Pinpoint the cell where the given text exists, returning its (X, Y) midpoint coordinate. 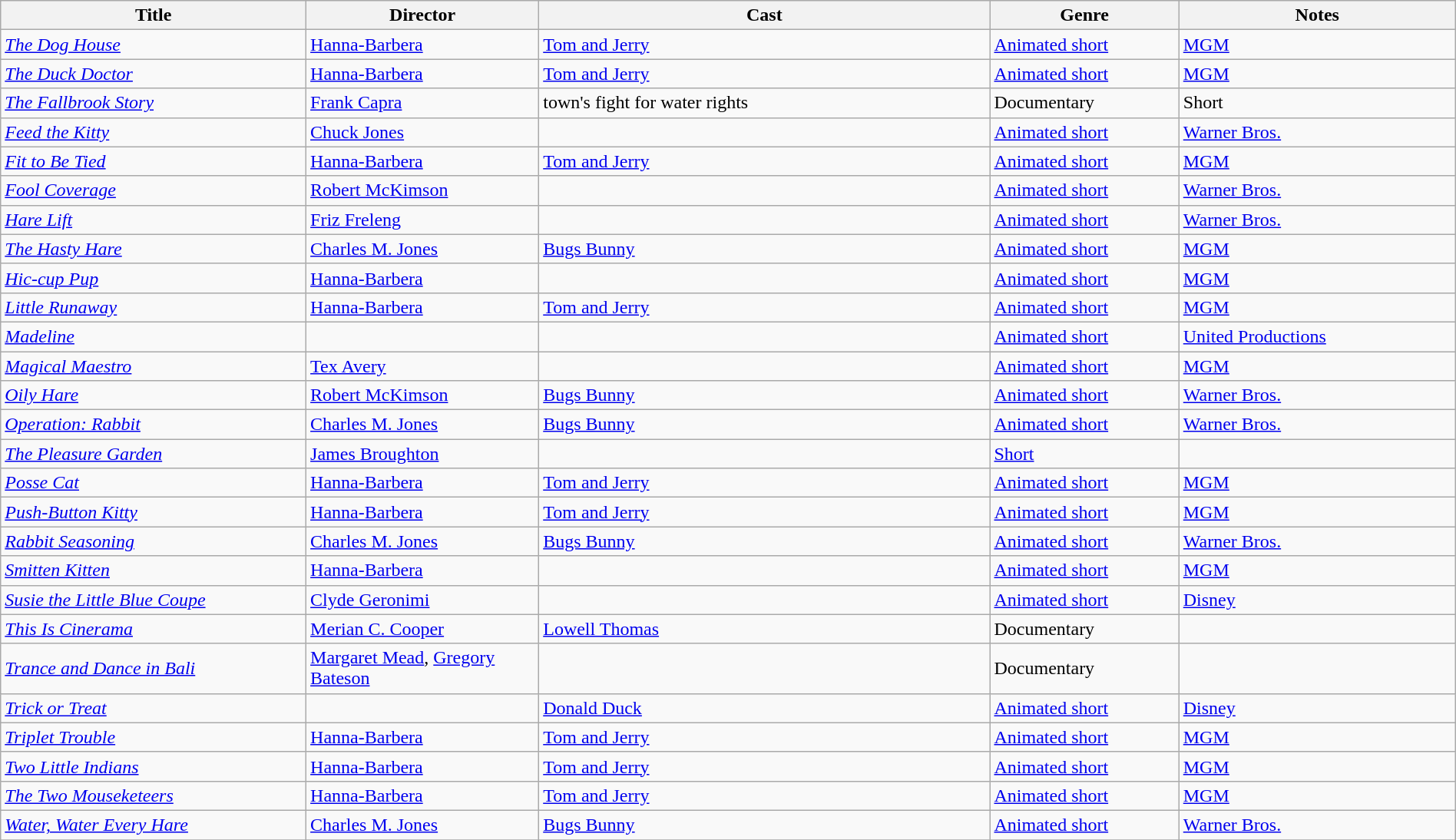
Tex Avery (422, 366)
Trick or Treat (154, 708)
Lowell Thomas (765, 629)
The Fallbrook Story (154, 103)
Merian C. Cooper (422, 629)
Madeline (154, 336)
Donald Duck (765, 708)
Fit to Be Tied (154, 161)
Title (154, 15)
The Dog House (154, 45)
Frank Capra (422, 103)
Chuck Jones (422, 132)
Friz Freleng (422, 220)
town's fight for water rights (765, 103)
Magical Maestro (154, 366)
James Broughton (422, 454)
Little Runaway (154, 307)
Notes (1317, 15)
Director (422, 15)
Posse Cat (154, 483)
Oily Hare (154, 395)
Smitten Kitten (154, 570)
Genre (1084, 15)
Rabbit Seasoning (154, 541)
Clyde Geronimi (422, 600)
Water, Water Every Hare (154, 825)
Trance and Dance in Bali (154, 668)
The Duck Doctor (154, 74)
Hare Lift (154, 220)
Feed the Kitty (154, 132)
Two Little Indians (154, 766)
Margaret Mead, Gregory Bateson (422, 668)
This Is Cinerama (154, 629)
Operation: Rabbit (154, 425)
Fool Coverage (154, 190)
United Productions (1317, 336)
Push-Button Kitty (154, 512)
The Two Mouseketeers (154, 795)
Susie the Little Blue Coupe (154, 600)
Cast (765, 15)
The Pleasure Garden (154, 454)
Triplet Trouble (154, 737)
The Hasty Hare (154, 249)
Hic-cup Pup (154, 278)
